Output the [X, Y] coordinate of the center of the cell containing the given text.  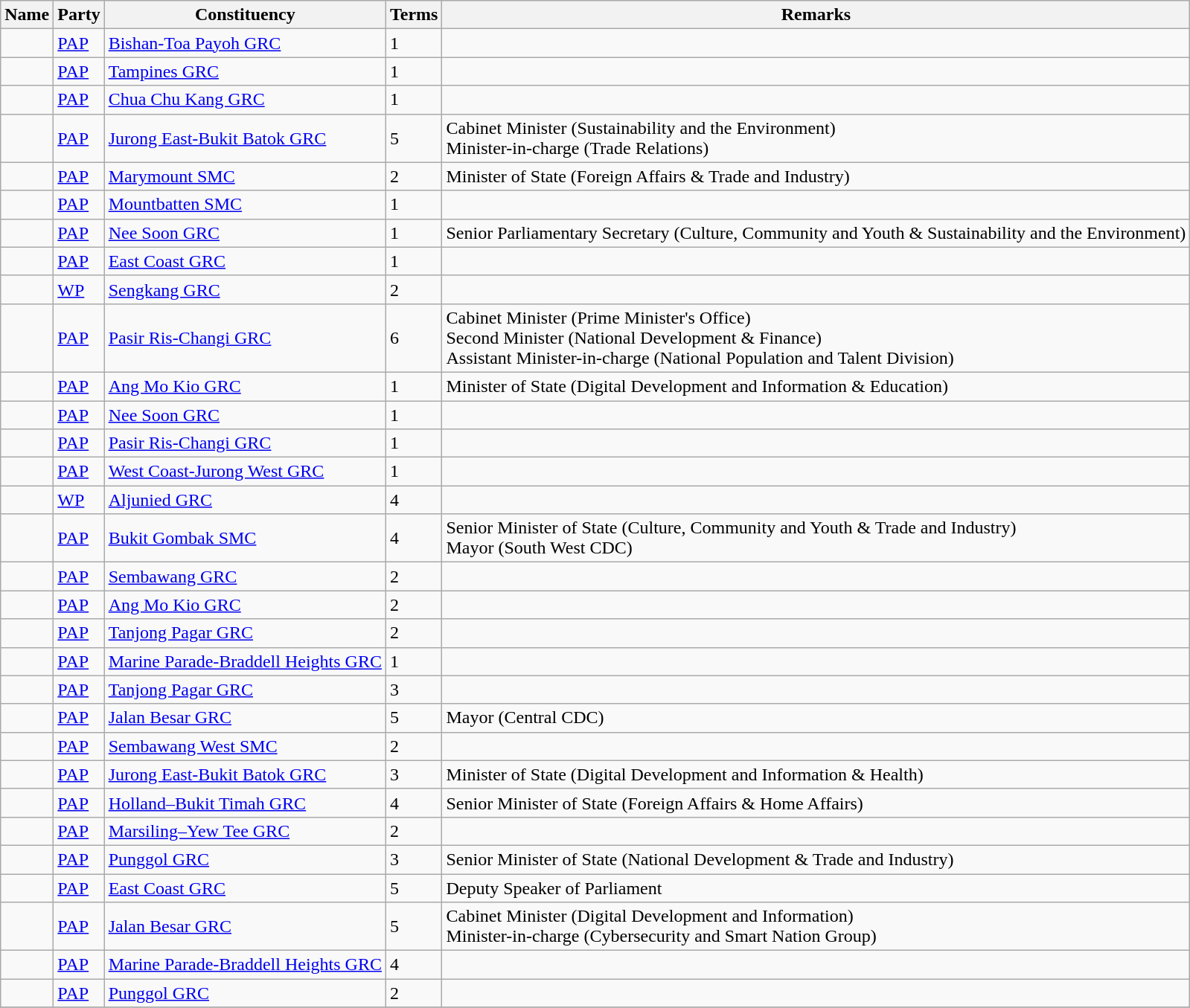
Cabinet Minister (Digital Development and Information) Minister-in-charge (Cybersecurity and Smart Nation Group) [816, 927]
Deputy Speaker of Parliament [816, 887]
Name [27, 15]
West Coast-Jurong West GRC [245, 472]
Remarks [816, 15]
Marsiling–Yew Tee GRC [245, 831]
Senior Minister of State (Culture, Community and Youth & Trade and Industry)Mayor (South West CDC) [816, 539]
Bishan-Toa Payoh GRC [245, 43]
Tampines GRC [245, 71]
Sembawang GRC [245, 577]
Terms [414, 15]
Sengkang GRC [245, 289]
Party [79, 15]
Bukit Gombak SMC [245, 539]
Senior Parliamentary Secretary (Culture, Community and Youth & Sustainability and the Environment) [816, 233]
Mountbatten SMC [245, 205]
Minister of State (Digital Development and Information & Health) [816, 774]
Mayor (Central CDC) [816, 718]
Aljunied GRC [245, 500]
Minister of State (Foreign Affairs & Trade and Industry) [816, 176]
Senior Minister of State (Foreign Affairs & Home Affairs) [816, 803]
Marymount SMC [245, 176]
Holland–Bukit Timah GRC [245, 803]
Sembawang West SMC [245, 746]
Constituency [245, 15]
Cabinet Minister (Sustainability and the Environment)Minister-in-charge (Trade Relations) [816, 138]
Chua Chu Kang GRC [245, 100]
Senior Minister of State (National Development & Trade and Industry) [816, 859]
6 [414, 338]
Minister of State (Digital Development and Information & Education) [816, 386]
